Provide the [X, Y] coordinate of the cell's center where the given text is located.  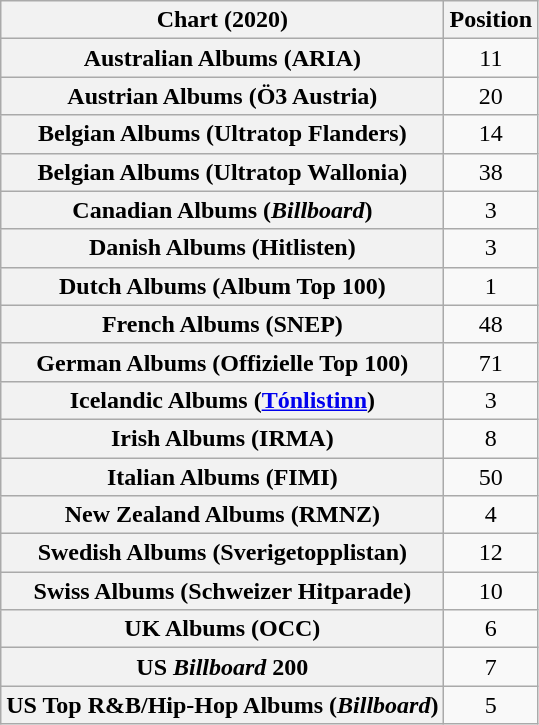
71 [491, 362]
Danish Albums (Hitlisten) [222, 248]
Chart (2020) [222, 20]
Swedish Albums (Sverigetopplistan) [222, 553]
Irish Albums (IRMA) [222, 438]
French Albums (SNEP) [222, 324]
Position [491, 20]
20 [491, 96]
Australian Albums (ARIA) [222, 58]
New Zealand Albums (RMNZ) [222, 515]
38 [491, 172]
10 [491, 591]
Canadian Albums (Billboard) [222, 210]
Dutch Albums (Album Top 100) [222, 286]
8 [491, 438]
UK Albums (OCC) [222, 629]
5 [491, 705]
1 [491, 286]
48 [491, 324]
US Billboard 200 [222, 667]
12 [491, 553]
German Albums (Offizielle Top 100) [222, 362]
US Top R&B/Hip-Hop Albums (Billboard) [222, 705]
6 [491, 629]
50 [491, 477]
14 [491, 134]
Austrian Albums (Ö3 Austria) [222, 96]
Swiss Albums (Schweizer Hitparade) [222, 591]
4 [491, 515]
Italian Albums (FIMI) [222, 477]
Belgian Albums (Ultratop Flanders) [222, 134]
7 [491, 667]
Belgian Albums (Ultratop Wallonia) [222, 172]
11 [491, 58]
Icelandic Albums (Tónlistinn) [222, 400]
